Return [X, Y] of the center of cell containing provided text 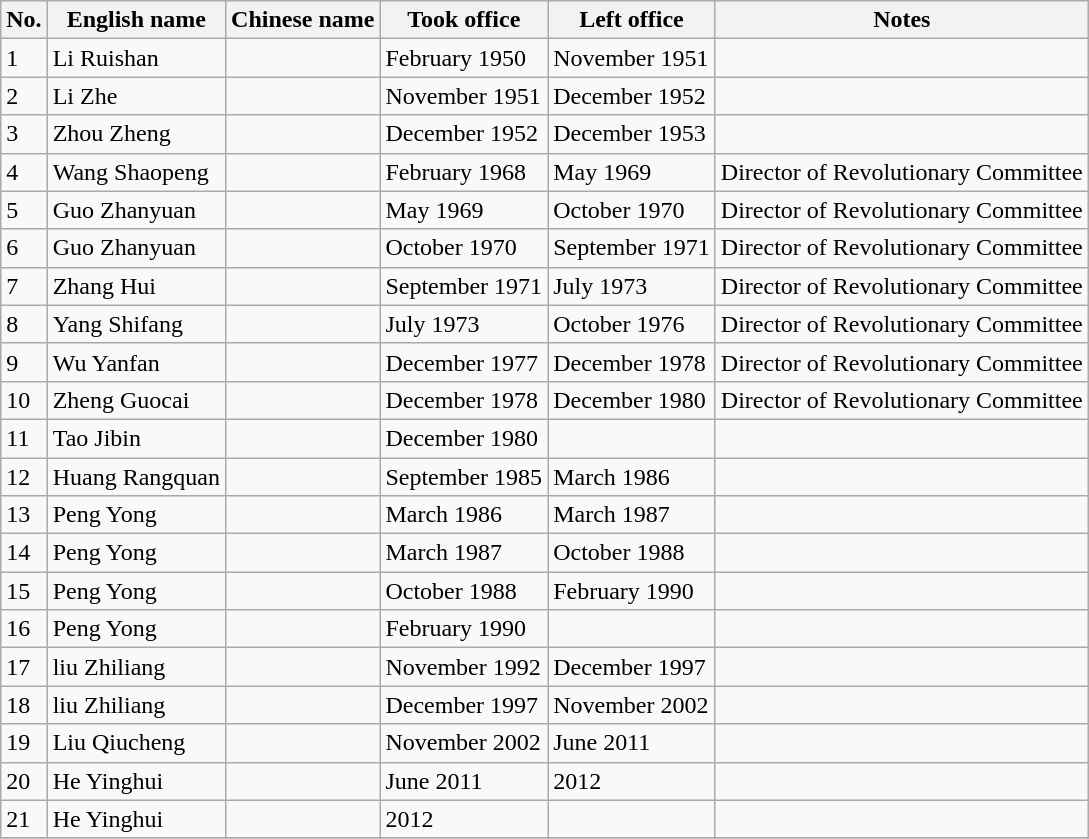
Wu Yanfan [136, 362]
Yang Shifang [136, 324]
Huang Rangquan [136, 477]
Took office [464, 20]
Chinese name [303, 20]
November 1992 [464, 667]
Zheng Guocai [136, 400]
No. [24, 20]
6 [24, 248]
2 [24, 96]
4 [24, 172]
12 [24, 477]
15 [24, 591]
Liu Qiucheng [136, 743]
February 1950 [464, 58]
Li Ruishan [136, 58]
20 [24, 781]
Notes [902, 20]
1 [24, 58]
8 [24, 324]
English name [136, 20]
February 1968 [464, 172]
5 [24, 210]
Wang Shaopeng [136, 172]
16 [24, 629]
18 [24, 705]
Zhou Zheng [136, 134]
October 1976 [632, 324]
Li Zhe [136, 96]
7 [24, 286]
3 [24, 134]
December 1977 [464, 362]
10 [24, 400]
14 [24, 553]
Tao Jibin [136, 438]
13 [24, 515]
Zhang Hui [136, 286]
December 1953 [632, 134]
September 1985 [464, 477]
19 [24, 743]
21 [24, 819]
Left office [632, 20]
11 [24, 438]
17 [24, 667]
9 [24, 362]
